Output the [X, Y] coordinate of the center of the cell containing the given text.  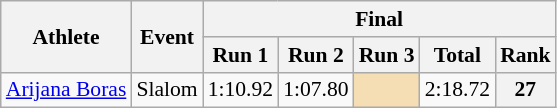
Run 1 [240, 55]
Final [380, 19]
Slalom [166, 90]
Run 2 [316, 55]
1:10.92 [240, 90]
Rank [526, 55]
Event [166, 36]
1:07.80 [316, 90]
Arijana Boras [66, 90]
Run 3 [387, 55]
2:18.72 [458, 90]
Total [458, 55]
Athlete [66, 36]
27 [526, 90]
